For the text-containing cell, return its midpoint in [X, Y] coordinate format. 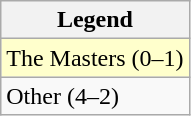
Other (4–2) [95, 96]
The Masters (0–1) [95, 58]
Legend [95, 20]
